Identify which cell holds the provided text, then report its (X, Y) central coordinate. 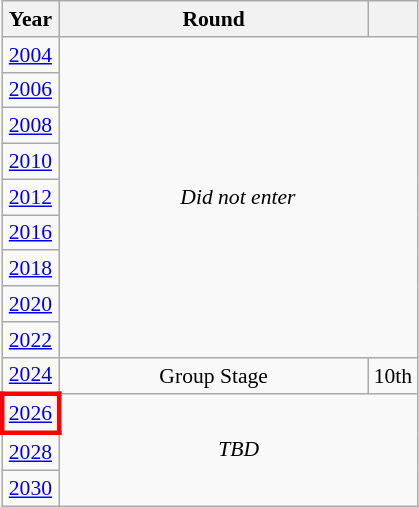
2026 (30, 414)
2020 (30, 304)
TBD (238, 450)
2022 (30, 340)
2008 (30, 126)
Round (214, 19)
Did not enter (238, 198)
2012 (30, 197)
2024 (30, 376)
Group Stage (214, 376)
2010 (30, 162)
2028 (30, 452)
2030 (30, 488)
10th (394, 376)
2016 (30, 233)
2018 (30, 269)
2006 (30, 90)
2004 (30, 55)
Year (30, 19)
